Return [x, y] of the center of cell containing provided text 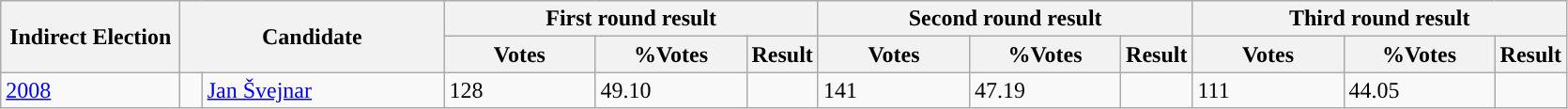
Second round result [1005, 19]
111 [1268, 90]
47.19 [1044, 90]
Candidate [312, 37]
128 [520, 90]
44.05 [1420, 90]
141 [894, 90]
Third round result [1380, 19]
Indirect Election [90, 37]
First round result [631, 19]
Jan Švejnar [323, 90]
2008 [90, 90]
49.10 [670, 90]
